For the text-containing cell, return its midpoint in [X, Y] coordinate format. 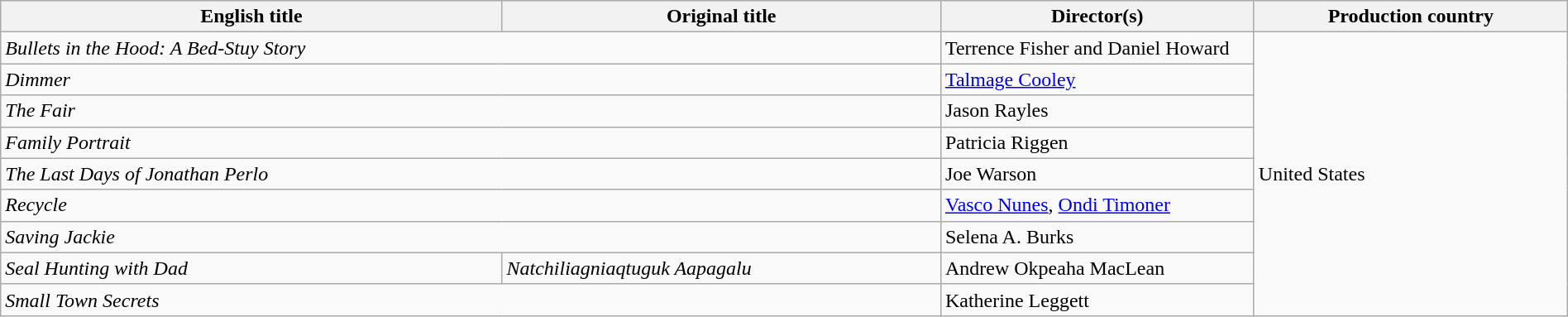
Patricia Riggen [1097, 142]
Production country [1411, 17]
Joe Warson [1097, 174]
Katherine Leggett [1097, 300]
Family Portrait [471, 142]
English title [251, 17]
United States [1411, 174]
Small Town Secrets [471, 300]
Selena A. Burks [1097, 237]
The Fair [471, 111]
Original title [721, 17]
Dimmer [471, 79]
Director(s) [1097, 17]
Vasco Nunes, Ondi Timoner [1097, 205]
Bullets in the Hood: A Bed-Stuy Story [471, 48]
Andrew Okpeaha MacLean [1097, 268]
The Last Days of Jonathan Perlo [471, 174]
Talmage Cooley [1097, 79]
Jason Rayles [1097, 111]
Natchiliagniaqtuguk Aapagalu [721, 268]
Seal Hunting with Dad [251, 268]
Terrence Fisher and Daniel Howard [1097, 48]
Saving Jackie [471, 237]
Recycle [471, 205]
